Detect which cell encompasses the target text, then output its (X, Y) center coordinate. 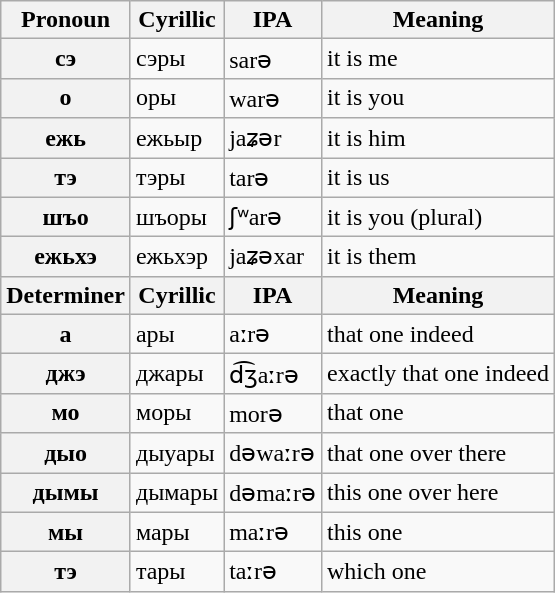
ежь (66, 138)
дыо (66, 453)
оры (176, 98)
шъоры (176, 217)
dəwaːrə (273, 453)
а (66, 334)
о (66, 98)
ʃʷarə (273, 217)
ары (176, 334)
джэ (66, 374)
exactly that one indeed (438, 374)
ежьыр (176, 138)
дымы (66, 492)
сэ (66, 59)
джары (176, 374)
it is him (438, 138)
maːrə (273, 532)
that one indeed (438, 334)
моры (176, 413)
мары (176, 532)
morə (273, 413)
тэры (176, 178)
d͡ʒaːrə (273, 374)
it is you (438, 98)
that one over there (438, 453)
it is us (438, 178)
it is them (438, 257)
taːrə (273, 572)
which one (438, 572)
that one (438, 413)
this one (438, 532)
jaʑəxar (273, 257)
aːrə (273, 334)
dəmaːrə (273, 492)
мы (66, 532)
шъо (66, 217)
jaʑər (273, 138)
Pronoun (66, 20)
this one over here (438, 492)
it is you (plural) (438, 217)
дымары (176, 492)
warə (273, 98)
тары (176, 572)
сэры (176, 59)
tarə (273, 178)
sarə (273, 59)
мо (66, 413)
it is me (438, 59)
ежьхэр (176, 257)
дыуары (176, 453)
Determiner (66, 295)
ежьхэ (66, 257)
